Locate the cell with the specified text and output its (x, y) center coordinate. 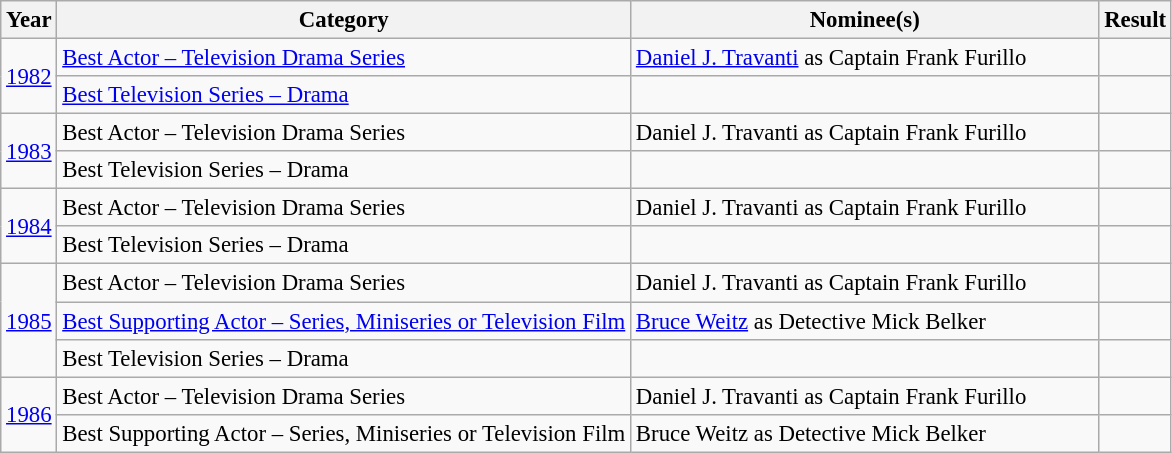
Nominee(s) (865, 20)
Result (1136, 20)
Category (344, 20)
1986 (29, 414)
1983 (29, 152)
1982 (29, 76)
1985 (29, 320)
Year (29, 20)
1984 (29, 226)
